Identify which cell holds the provided text, then report its [X, Y] central coordinate. 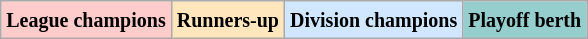
Runners-up [228, 20]
Division champions [374, 20]
League champions [86, 20]
Playoff berth [525, 20]
